Return the [x, y] coordinate for the center point of the cell that contains the specified text.  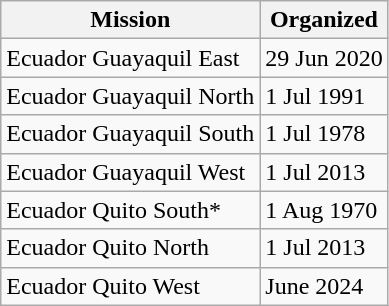
Ecuador Quito North [130, 248]
29 Jun 2020 [324, 58]
Organized [324, 20]
June 2024 [324, 286]
Ecuador Quito West [130, 286]
Ecuador Guayaquil East [130, 58]
1 Aug 1970 [324, 210]
Ecuador Guayaquil West [130, 172]
Ecuador Guayaquil North [130, 96]
Ecuador Guayaquil South [130, 134]
Mission [130, 20]
Ecuador Quito South* [130, 210]
1 Jul 1978 [324, 134]
1 Jul 1991 [324, 96]
